Pinpoint the cell where the given text exists, returning its [x, y] midpoint coordinate. 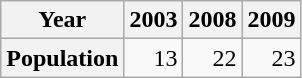
2009 [272, 20]
2003 [154, 20]
22 [212, 58]
13 [154, 58]
Year [62, 20]
2008 [212, 20]
23 [272, 58]
Population [62, 58]
